Pinpoint the cell where the given text exists, returning its (x, y) midpoint coordinate. 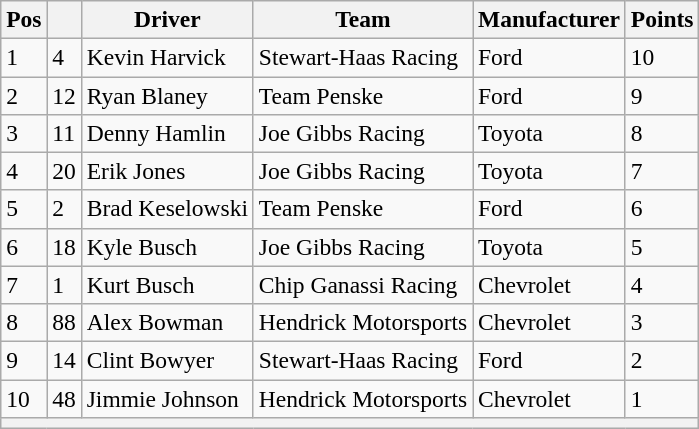
Kurt Busch (167, 285)
Team (362, 19)
Ryan Blaney (167, 95)
Erik Jones (167, 171)
Points (662, 19)
Chip Ganassi Racing (362, 285)
88 (64, 322)
Kevin Harvick (167, 57)
Manufacturer (550, 19)
20 (64, 171)
18 (64, 247)
Alex Bowman (167, 322)
11 (64, 133)
Clint Bowyer (167, 360)
Pos (24, 19)
Jimmie Johnson (167, 398)
Driver (167, 19)
14 (64, 360)
48 (64, 398)
Denny Hamlin (167, 133)
12 (64, 95)
Brad Keselowski (167, 209)
Kyle Busch (167, 247)
